Locate the cell with the specified text and output its (X, Y) center coordinate. 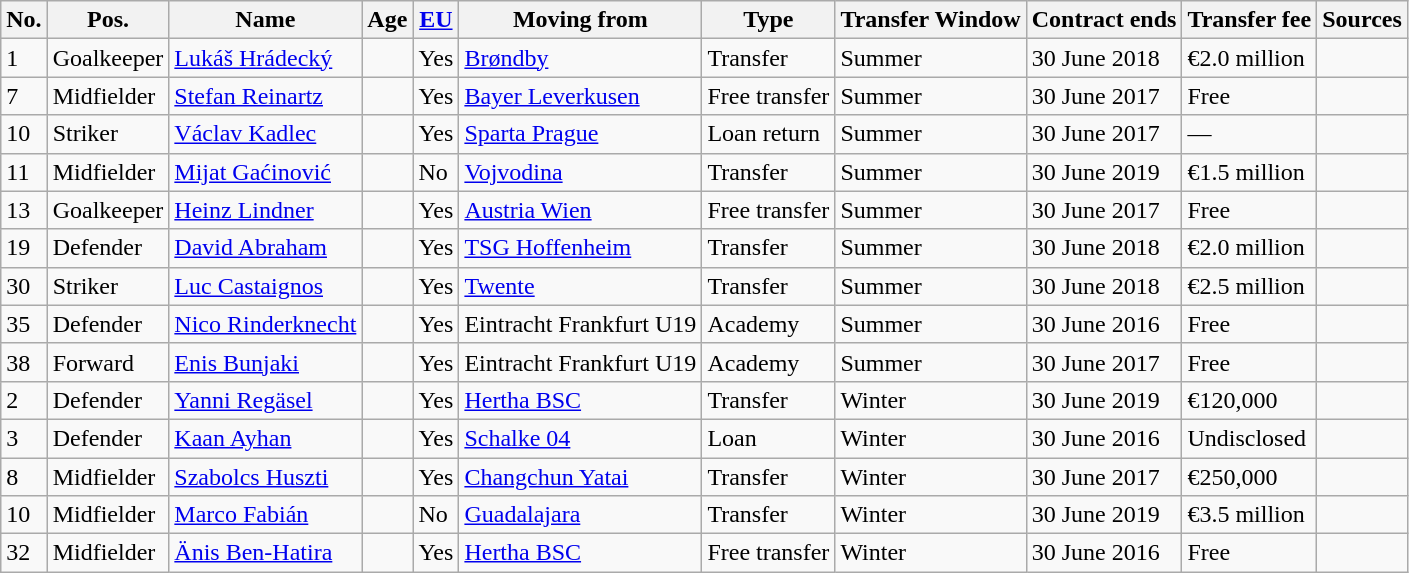
EU (436, 20)
Marco Fabián (266, 515)
Szabolcs Huszti (266, 477)
No. (24, 20)
Moving from (580, 20)
Name (266, 20)
€1.5 million (1250, 172)
11 (24, 172)
Heinz Lindner (266, 210)
Undisclosed (1250, 438)
Brøndby (580, 58)
€2.5 million (1250, 286)
David Abraham (266, 248)
Contract ends (1104, 20)
32 (24, 553)
Age (388, 20)
Schalke 04 (580, 438)
TSG Hoffenheim (580, 248)
8 (24, 477)
35 (24, 324)
Twente (580, 286)
Änis Ben-Hatira (266, 553)
— (1250, 134)
Kaan Ayhan (266, 438)
Pos. (108, 20)
2 (24, 400)
Yanni Regäsel (266, 400)
Guadalajara (580, 515)
Sources (1362, 20)
Mijat Gaćinović (266, 172)
Nico Rinderknecht (266, 324)
13 (24, 210)
Loan return (768, 134)
Vojvodina (580, 172)
€3.5 million (1250, 515)
Lukáš Hrádecký (266, 58)
Changchun Yatai (580, 477)
3 (24, 438)
Austria Wien (580, 210)
Enis Bunjaki (266, 362)
Luc Castaignos (266, 286)
Type (768, 20)
1 (24, 58)
Bayer Leverkusen (580, 96)
Václav Kadlec (266, 134)
€250,000 (1250, 477)
Stefan Reinartz (266, 96)
Sparta Prague (580, 134)
Loan (768, 438)
€120,000 (1250, 400)
30 (24, 286)
38 (24, 362)
Forward (108, 362)
Transfer fee (1250, 20)
19 (24, 248)
Transfer Window (930, 20)
7 (24, 96)
